Scan for the cell matching the given text and deliver its [x, y] coordinate at center. 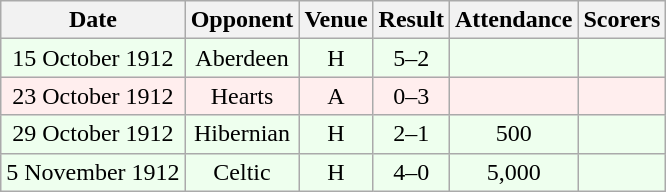
A [336, 96]
Hibernian [242, 134]
Celtic [242, 172]
23 October 1912 [93, 96]
Attendance [513, 20]
0–3 [411, 96]
5 November 1912 [93, 172]
4–0 [411, 172]
Opponent [242, 20]
2–1 [411, 134]
5,000 [513, 172]
500 [513, 134]
Venue [336, 20]
5–2 [411, 58]
15 October 1912 [93, 58]
Hearts [242, 96]
Scorers [622, 20]
Date [93, 20]
29 October 1912 [93, 134]
Result [411, 20]
Aberdeen [242, 58]
